Determine the [x, y] coordinate at the center of the cell enclosing the given text.  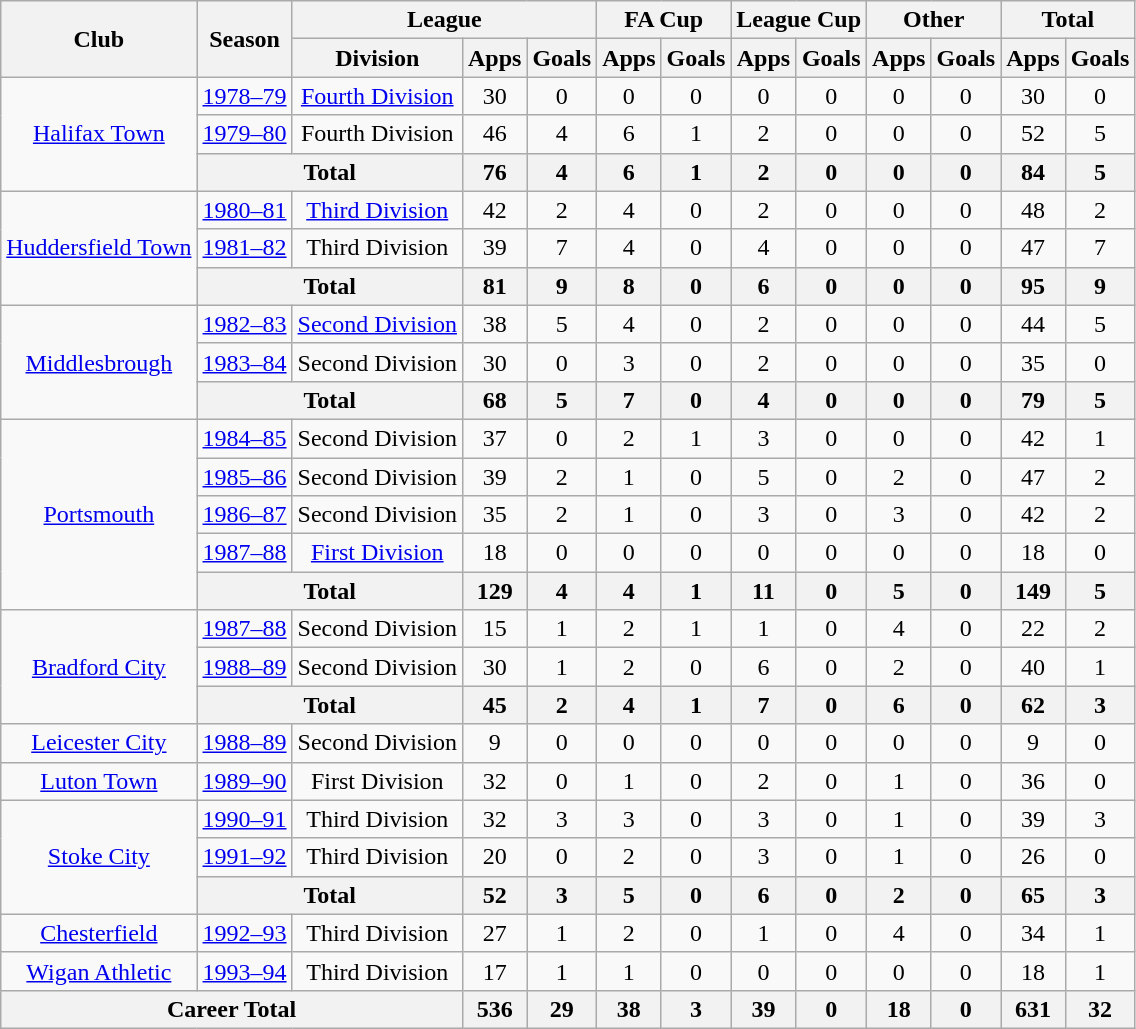
149 [1033, 591]
Division [377, 58]
20 [494, 857]
1991–92 [244, 857]
Wigan Athletic [99, 971]
79 [1033, 400]
Bradford City [99, 667]
Stoke City [99, 857]
37 [494, 438]
Luton Town [99, 781]
Leicester City [99, 743]
129 [494, 591]
8 [629, 286]
84 [1033, 172]
62 [1033, 705]
27 [494, 933]
81 [494, 286]
26 [1033, 857]
46 [494, 134]
34 [1033, 933]
1986–87 [244, 515]
Club [99, 39]
1989–90 [244, 781]
65 [1033, 895]
15 [494, 629]
29 [562, 1009]
League Cup [799, 20]
1981–82 [244, 248]
1980–81 [244, 210]
36 [1033, 781]
Huddersfield Town [99, 248]
1982–83 [244, 324]
Halifax Town [99, 134]
11 [764, 591]
76 [494, 172]
Portsmouth [99, 514]
Career Total [232, 1009]
1979–80 [244, 134]
17 [494, 971]
48 [1033, 210]
22 [1033, 629]
Season [244, 39]
1978–79 [244, 96]
631 [1033, 1009]
45 [494, 705]
Middlesbrough [99, 362]
League [444, 20]
1990–91 [244, 819]
Other [934, 20]
1984–85 [244, 438]
44 [1033, 324]
Chesterfield [99, 933]
FA Cup [664, 20]
95 [1033, 286]
536 [494, 1009]
1993–94 [244, 971]
1983–84 [244, 362]
1985–86 [244, 477]
40 [1033, 667]
68 [494, 400]
1992–93 [244, 933]
